Capture the cell that displays the provided text and extract its [x, y] central coordinate. 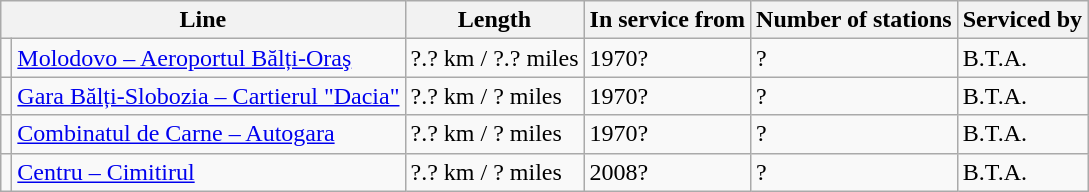
2008? [668, 172]
Centru – Cimitirul [208, 172]
Gara Bălți-Slobozia – Cartierul "Dacia" [208, 96]
Serviced by [1022, 20]
Number of stations [854, 20]
Molodovo – Aeroportul Bălți-Oraş [208, 58]
In service from [668, 20]
Combinatul de Carne – Autogara [208, 134]
?.? km / ?.? miles [494, 58]
Length [494, 20]
Line [203, 20]
